Determine the [x, y] coordinate at the center of the cell enclosing the given text.  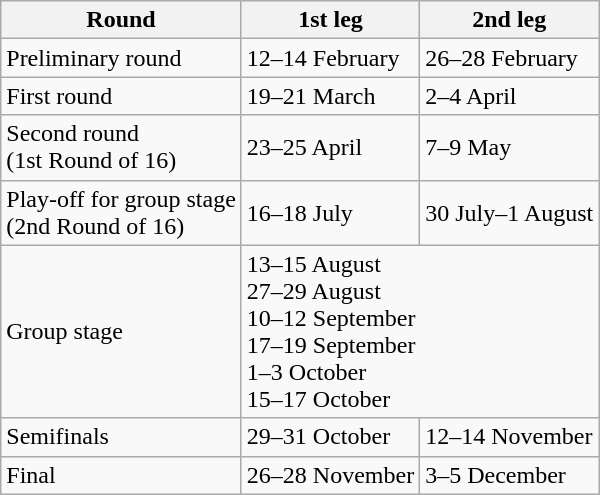
Preliminary round [122, 58]
2nd leg [510, 20]
3–5 December [510, 475]
Semifinals [122, 437]
26–28 November [330, 475]
1st leg [330, 20]
13–15 August 27–29 August 10–12 September 17–19 September 1–3 October 15–17 October [420, 332]
12–14 November [510, 437]
23–25 April [330, 148]
Final [122, 475]
Group stage [122, 332]
30 July–1 August [510, 212]
Second round(1st Round of 16) [122, 148]
26–28 February [510, 58]
19–21 March [330, 96]
29–31 October [330, 437]
Play-off for group stage(2nd Round of 16) [122, 212]
16–18 July [330, 212]
7–9 May [510, 148]
First round [122, 96]
Round [122, 20]
12–14 February [330, 58]
2–4 April [510, 96]
